Pinpoint the cell where the given text exists, returning its (x, y) midpoint coordinate. 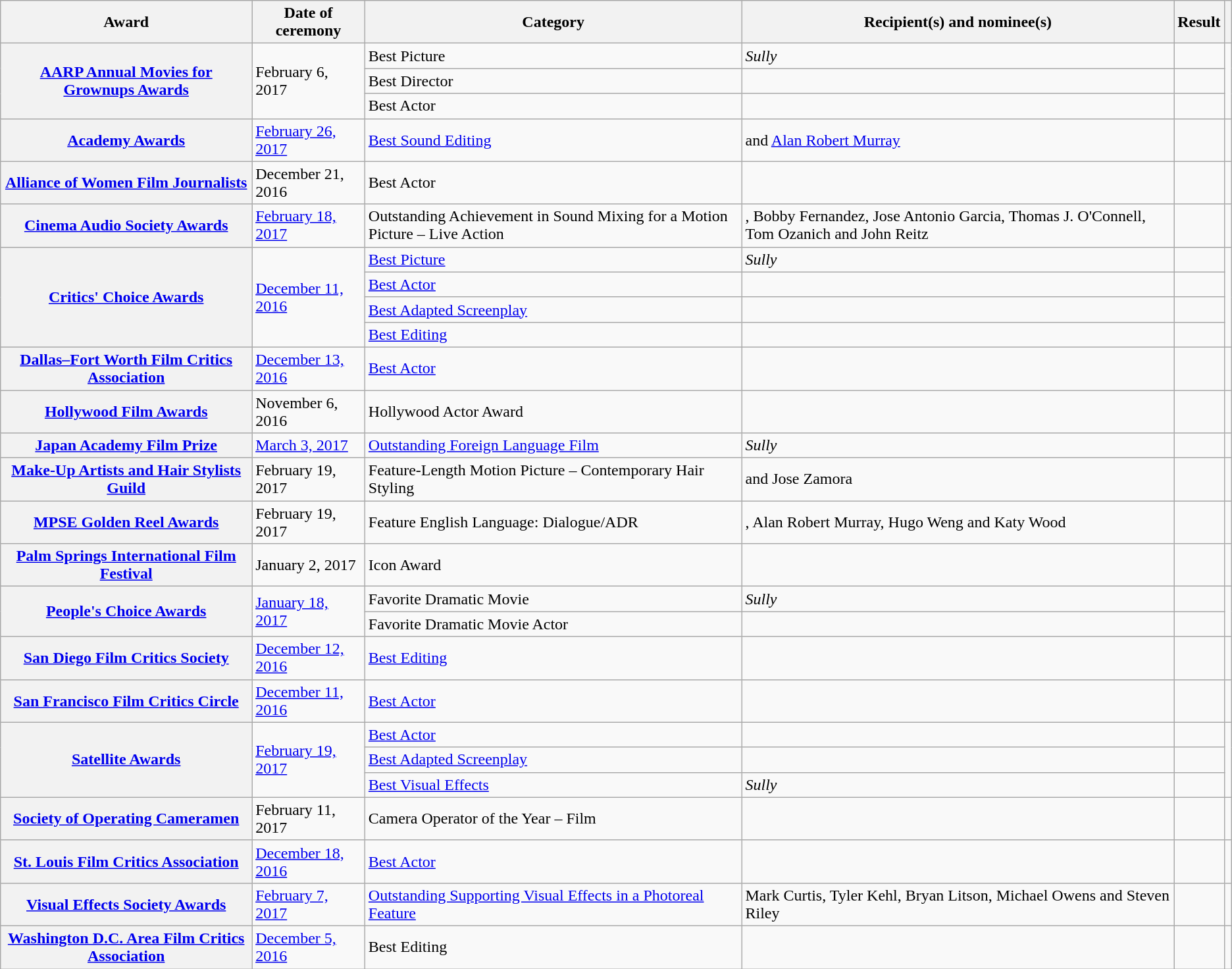
January 18, 2017 (309, 612)
Result (1199, 22)
February 6, 2017 (309, 81)
MPSE Golden Reel Awards (126, 523)
Outstanding Foreign Language Film (553, 446)
Category (553, 22)
Recipient(s) and nominee(s) (958, 22)
Feature-Length Motion Picture – Contemporary Hair Styling (553, 479)
Satellite Awards (126, 760)
Feature English Language: Dialogue/ADR (553, 523)
Favorite Dramatic Movie Actor (553, 624)
Society of Operating Cameramen (126, 819)
Best Director (553, 81)
Hollywood Actor Award (553, 411)
Visual Effects Society Awards (126, 904)
Washington D.C. Area Film Critics Association (126, 947)
February 7, 2017 (309, 904)
and Jose Zamora (958, 479)
People's Choice Awards (126, 612)
Make-Up Artists and Hair Stylists Guild (126, 479)
Mark Curtis, Tyler Kehl, Bryan Litson, Michael Owens and Steven Riley (958, 904)
San Diego Film Critics Society (126, 658)
AARP Annual Movies for Grownups Awards (126, 81)
Icon Award (553, 565)
Best Sound Editing (553, 140)
February 18, 2017 (309, 225)
Favorite Dramatic Movie (553, 599)
February 26, 2017 (309, 140)
San Francisco Film Critics Circle (126, 700)
December 12, 2016 (309, 658)
November 6, 2016 (309, 411)
Cinema Audio Society Awards (126, 225)
Dallas–Fort Worth Film Critics Association (126, 369)
Palm Springs International Film Festival (126, 565)
March 3, 2017 (309, 446)
, Bobby Fernandez, Jose Antonio Garcia, Thomas J. O'Connell, Tom Ozanich and John Reitz (958, 225)
Academy Awards (126, 140)
Japan Academy Film Prize (126, 446)
Date of ceremony (309, 22)
and Alan Robert Murray (958, 140)
December 21, 2016 (309, 183)
, Alan Robert Murray, Hugo Weng and Katy Wood (958, 523)
Hollywood Film Awards (126, 411)
December 13, 2016 (309, 369)
St. Louis Film Critics Association (126, 861)
December 5, 2016 (309, 947)
December 18, 2016 (309, 861)
Outstanding Achievement in Sound Mixing for a Motion Picture – Live Action (553, 225)
Best Visual Effects (553, 785)
January 2, 2017 (309, 565)
Outstanding Supporting Visual Effects in a Photoreal Feature (553, 904)
February 11, 2017 (309, 819)
Camera Operator of the Year – Film (553, 819)
Critics' Choice Awards (126, 297)
Award (126, 22)
Alliance of Women Film Journalists (126, 183)
